Find where the given text appears and provide that cell's center as [x, y] coordinate. 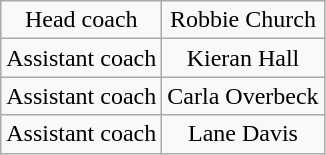
Carla Overbeck [243, 96]
Head coach [82, 20]
Robbie Church [243, 20]
Lane Davis [243, 134]
Kieran Hall [243, 58]
